Search for the cell housing the specified text and yield its [X, Y] center coordinate. 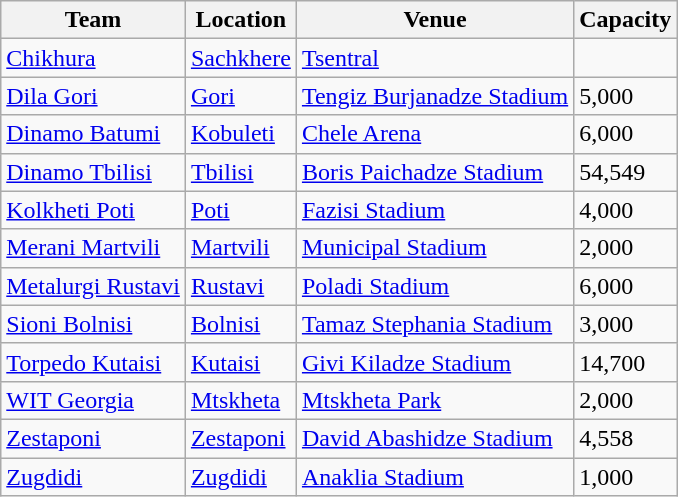
54,549 [626, 172]
Sioni Bolnisi [94, 324]
Tengiz Burjanadze Stadium [434, 96]
David Abashidze Stadium [434, 438]
Metalurgi Rustavi [94, 286]
4,000 [626, 210]
Location [240, 20]
Mtskheta [240, 400]
Martvili [240, 248]
Bolnisi [240, 324]
Givi Kiladze Stadium [434, 362]
Capacity [626, 20]
Chele Arena [434, 134]
Municipal Stadium [434, 248]
Merani Martvili [94, 248]
Tsentral [434, 58]
5,000 [626, 96]
Rustavi [240, 286]
Anaklia Stadium [434, 477]
Torpedo Kutaisi [94, 362]
Poti [240, 210]
Kolkheti Poti [94, 210]
1,000 [626, 477]
Fazisi Stadium [434, 210]
Boris Paichadze Stadium [434, 172]
Sachkhere [240, 58]
Kobuleti [240, 134]
Chikhura [94, 58]
3,000 [626, 324]
Kutaisi [240, 362]
Dinamo Batumi [94, 134]
Mtskheta Park [434, 400]
Tbilisi [240, 172]
4,558 [626, 438]
Dila Gori [94, 96]
Dinamo Tbilisi [94, 172]
Tamaz Stephania Stadium [434, 324]
Team [94, 20]
Gori [240, 96]
14,700 [626, 362]
WIT Georgia [94, 400]
Venue [434, 20]
Poladi Stadium [434, 286]
